Output the [X, Y] coordinate of the center of the cell containing the given text.  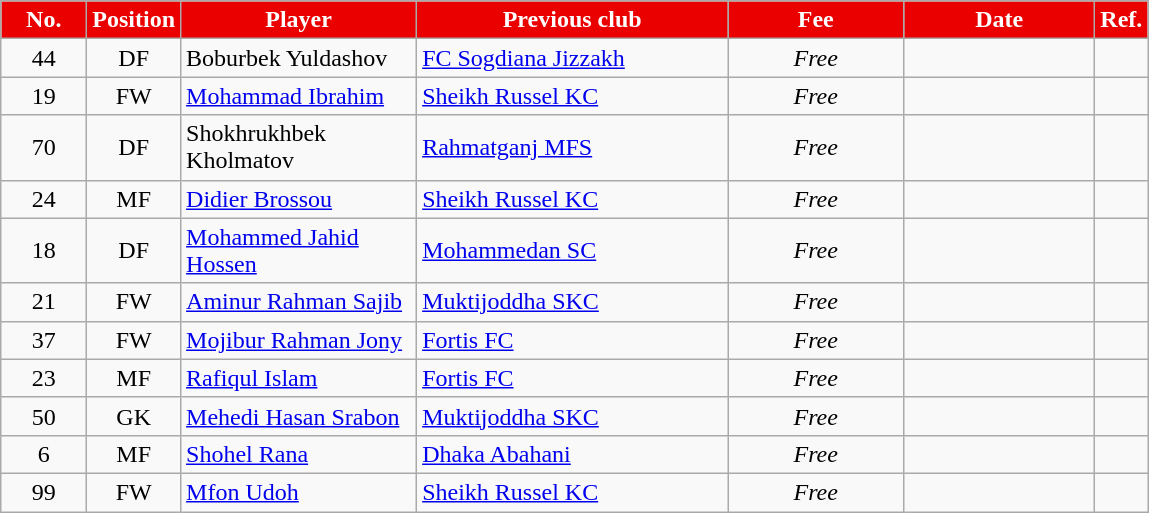
Mehedi Hasan Srabon [299, 416]
Mojibur Rahman Jony [299, 340]
Position [134, 20]
21 [44, 302]
Ref. [1122, 20]
24 [44, 199]
44 [44, 58]
Player [299, 20]
Date [1000, 20]
Previous club [572, 20]
Didier Brossou [299, 199]
Rahmatganj MFS [572, 148]
Mohammedan SC [572, 250]
19 [44, 96]
No. [44, 20]
23 [44, 378]
Mfon Udoh [299, 492]
50 [44, 416]
37 [44, 340]
Fee [816, 20]
18 [44, 250]
70 [44, 148]
Dhaka Abahani [572, 454]
Boburbek Yuldashov [299, 58]
FC Sogdiana Jizzakh [572, 58]
GK [134, 416]
Rafiqul Islam [299, 378]
Shokhrukhbek Kholmatov [299, 148]
Shohel Rana [299, 454]
Aminur Rahman Sajib [299, 302]
Mohammed Jahid Hossen [299, 250]
99 [44, 492]
Mohammad Ibrahim [299, 96]
6 [44, 454]
